For the text-containing cell, return its midpoint in [X, Y] coordinate format. 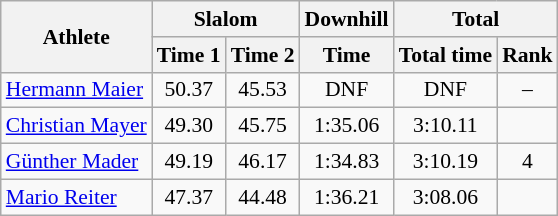
1:34.83 [347, 162]
Time 1 [189, 55]
3:10.11 [446, 126]
Hermann Maier [76, 90]
Slalom [226, 19]
3:10.19 [446, 162]
Mario Reiter [76, 197]
1:35.06 [347, 126]
50.37 [189, 90]
– [528, 90]
Rank [528, 55]
45.75 [263, 126]
Total time [446, 55]
44.48 [263, 197]
Christian Mayer [76, 126]
Downhill [347, 19]
1:36.21 [347, 197]
Time [347, 55]
3:08.06 [446, 197]
Athlete [76, 36]
47.37 [189, 197]
49.30 [189, 126]
46.17 [263, 162]
49.19 [189, 162]
Time 2 [263, 55]
45.53 [263, 90]
4 [528, 162]
Total [476, 19]
Günther Mader [76, 162]
